Output the (X, Y) coordinate of the center of the cell containing the given text.  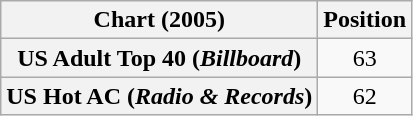
US Adult Top 40 (Billboard) (160, 58)
US Hot AC (Radio & Records) (160, 96)
62 (365, 96)
Position (365, 20)
63 (365, 58)
Chart (2005) (160, 20)
